Extract the [X, Y] coordinate from the center of the cell holding the provided text.  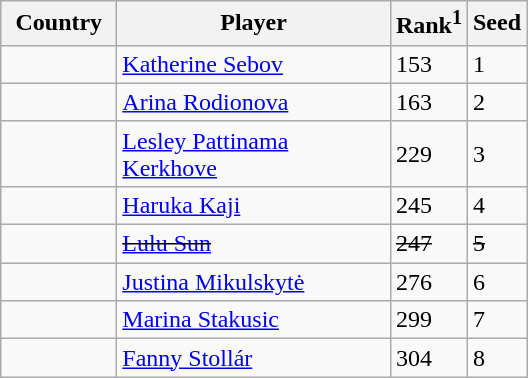
Katherine Sebov [254, 64]
2 [496, 102]
Haruka Kaji [254, 205]
6 [496, 282]
Marina Stakusic [254, 320]
Rank1 [428, 24]
276 [428, 282]
Arina Rodionova [254, 102]
Lulu Sun [254, 244]
299 [428, 320]
229 [428, 154]
3 [496, 154]
Player [254, 24]
8 [496, 358]
Lesley Pattinama Kerkhove [254, 154]
153 [428, 64]
5 [496, 244]
4 [496, 205]
163 [428, 102]
Fanny Stollár [254, 358]
Country [59, 24]
1 [496, 64]
245 [428, 205]
247 [428, 244]
304 [428, 358]
7 [496, 320]
Seed [496, 24]
Justina Mikulskytė [254, 282]
